From the cell containing the given text, extract its center point as (x, y) coordinate. 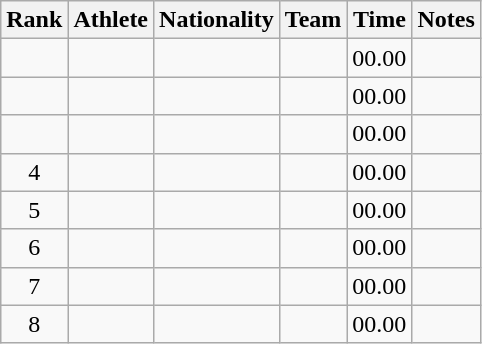
6 (34, 248)
Rank (34, 20)
Nationality (217, 20)
Team (313, 20)
Time (380, 20)
5 (34, 210)
4 (34, 172)
Notes (446, 20)
Athlete (111, 20)
7 (34, 286)
8 (34, 324)
